Return [X, Y] of the center of cell containing provided text 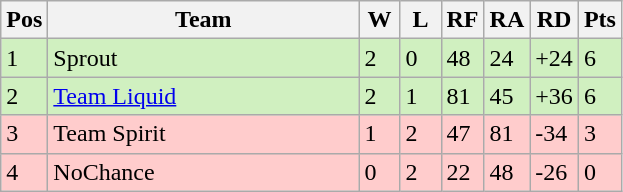
Team Liquid [204, 96]
Team Spirit [204, 134]
4 [24, 172]
RD [554, 20]
NoChance [204, 172]
+36 [554, 96]
RF [462, 20]
Team [204, 20]
-34 [554, 134]
RA [507, 20]
Pts [600, 20]
W [380, 20]
45 [507, 96]
Pos [24, 20]
47 [462, 134]
Sprout [204, 58]
L [420, 20]
22 [462, 172]
-26 [554, 172]
+24 [554, 58]
24 [507, 58]
